Output the [x, y] coordinate of the center of the cell containing the given text.  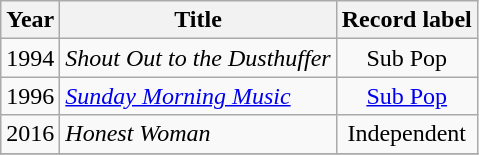
1994 [30, 58]
Record label [406, 20]
Sunday Morning Music [198, 96]
Independent [406, 134]
Title [198, 20]
Honest Woman [198, 134]
1996 [30, 96]
Shout Out to the Dusthuffer [198, 58]
Year [30, 20]
2016 [30, 134]
